From the cell containing the given text, extract its center point as (x, y) coordinate. 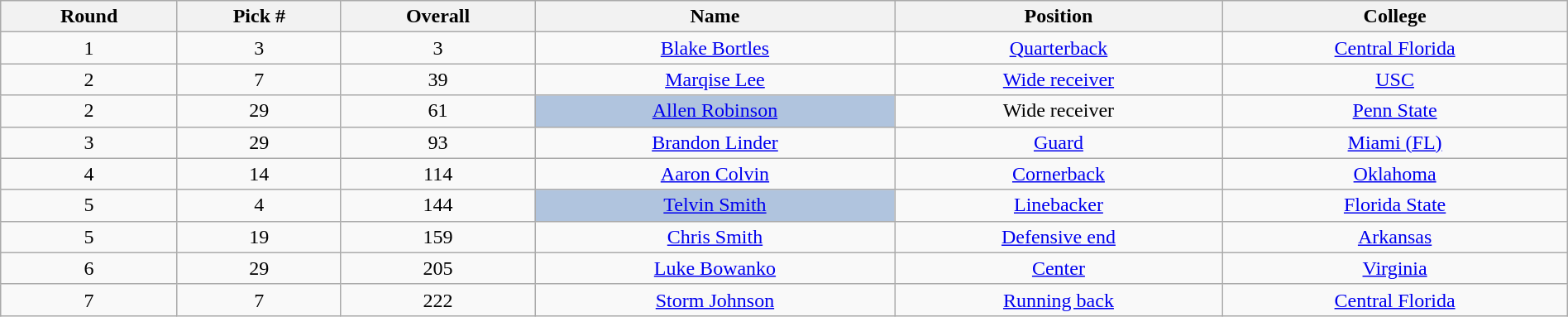
Guard (1059, 142)
Running back (1059, 300)
Telvin Smith (715, 205)
114 (438, 174)
College (1394, 17)
Virginia (1394, 268)
Name (715, 17)
Storm Johnson (715, 300)
Marqise Lee (715, 79)
Defensive end (1059, 237)
USC (1394, 79)
Arkansas (1394, 237)
Round (89, 17)
93 (438, 142)
144 (438, 205)
Allen Robinson (715, 111)
Linebacker (1059, 205)
Luke Bowanko (715, 268)
222 (438, 300)
Chris Smith (715, 237)
Center (1059, 268)
19 (259, 237)
Pick # (259, 17)
205 (438, 268)
Penn State (1394, 111)
Oklahoma (1394, 174)
Position (1059, 17)
159 (438, 237)
Brandon Linder (715, 142)
1 (89, 48)
Overall (438, 17)
Aaron Colvin (715, 174)
Quarterback (1059, 48)
Florida State (1394, 205)
14 (259, 174)
61 (438, 111)
39 (438, 79)
6 (89, 268)
Miami (FL) (1394, 142)
Cornerback (1059, 174)
Blake Bortles (715, 48)
